Return the [X, Y] coordinate for the center point of the cell that contains the specified text.  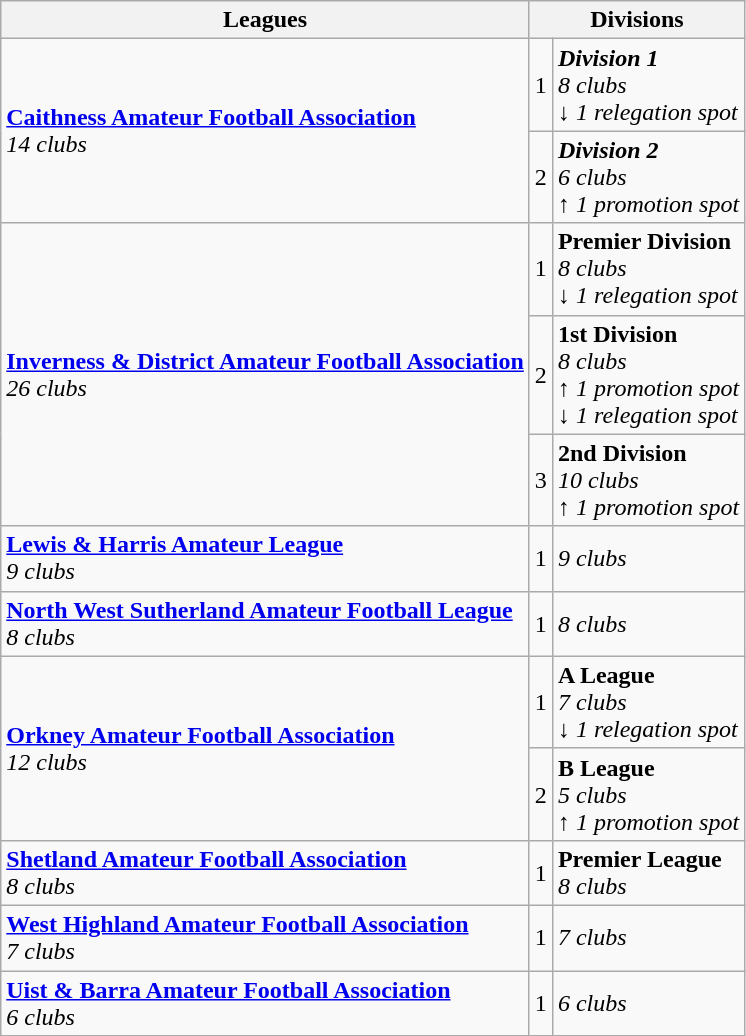
Uist & Barra Amateur Football Association6 clubs [266, 1002]
Orkney Amateur Football Association12 clubs [266, 748]
Premier Division8 clubs↓ 1 relegation spot [648, 269]
Caithness Amateur Football Association14 clubs [266, 131]
A League7 clubs↓ 1 relegation spot [648, 702]
Inverness & District Amateur Football Association26 clubs [266, 374]
Divisions [636, 20]
1st Division8 clubs↑ 1 promotion spot↓ 1 relegation spot [648, 374]
B League5 clubs↑ 1 promotion spot [648, 794]
7 clubs [648, 938]
3 [540, 480]
Leagues [266, 20]
Division 26 clubs↑ 1 promotion spot [648, 177]
North West Sutherland Amateur Football League8 clubs [266, 624]
9 clubs [648, 558]
2nd Division10 clubs↑ 1 promotion spot [648, 480]
Lewis & Harris Amateur League9 clubs [266, 558]
8 clubs [648, 624]
West Highland Amateur Football Association7 clubs [266, 938]
Division 18 clubs↓ 1 relegation spot [648, 85]
6 clubs [648, 1002]
Shetland Amateur Football Association8 clubs [266, 872]
Premier League8 clubs [648, 872]
